Identify which cell holds the provided text, then report its (x, y) central coordinate. 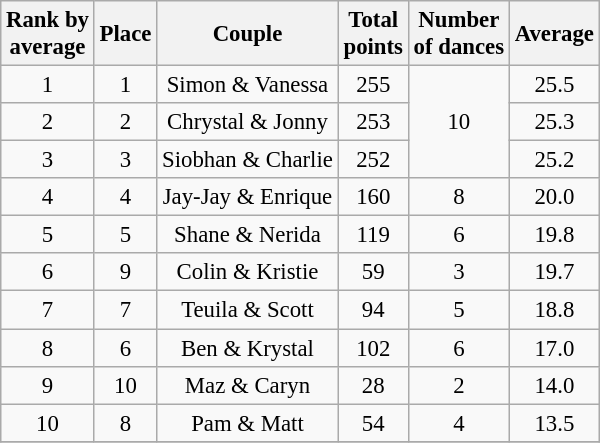
Rank byaverage (48, 34)
14.0 (554, 385)
252 (373, 160)
Jay-Jay & Enrique (248, 197)
20.0 (554, 197)
Place (125, 34)
28 (373, 385)
25.5 (554, 84)
Siobhan & Charlie (248, 160)
59 (373, 272)
Shane & Nerida (248, 235)
160 (373, 197)
255 (373, 84)
Colin & Kristie (248, 272)
17.0 (554, 347)
Simon & Vanessa (248, 84)
119 (373, 235)
Chrystal & Jonny (248, 122)
253 (373, 122)
Pam & Matt (248, 423)
19.7 (554, 272)
18.8 (554, 310)
Teuila & Scott (248, 310)
Average (554, 34)
Maz & Caryn (248, 385)
25.3 (554, 122)
54 (373, 423)
25.2 (554, 160)
Totalpoints (373, 34)
13.5 (554, 423)
94 (373, 310)
102 (373, 347)
19.8 (554, 235)
Couple (248, 34)
Ben & Krystal (248, 347)
Numberof dances (458, 34)
